Locate the cell with the specified text and output its [x, y] center coordinate. 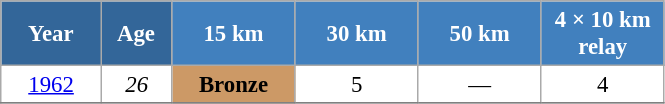
Bronze [234, 85]
4 × 10 km relay [602, 34]
Age [136, 34]
5 [356, 85]
Year [52, 34]
4 [602, 85]
— [480, 85]
15 km [234, 34]
50 km [480, 34]
1962 [52, 85]
30 km [356, 34]
26 [136, 85]
